Locate the cell with the specified text and output its [X, Y] center coordinate. 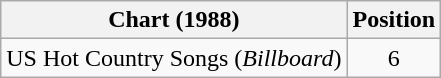
Position [394, 20]
US Hot Country Songs (Billboard) [174, 58]
Chart (1988) [174, 20]
6 [394, 58]
